Search for the cell housing the specified text and yield its (X, Y) center coordinate. 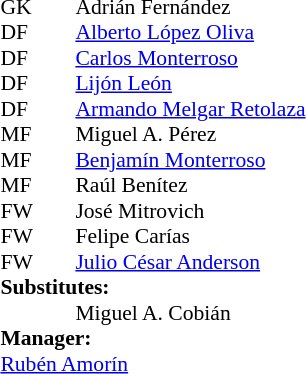
José Mitrovich (190, 211)
Lijón León (190, 83)
Manager: (152, 339)
Benjamín Monterroso (190, 160)
Felipe Carías (190, 237)
Miguel A. Cobián (190, 313)
Raúl Benítez (190, 185)
Armando Melgar Retolaza (190, 109)
Substitutes: (152, 287)
Miguel A. Pérez (190, 135)
Carlos Monterroso (190, 58)
Alberto López Oliva (190, 33)
Julio César Anderson (190, 262)
